For the text-containing cell, return its midpoint in [x, y] coordinate format. 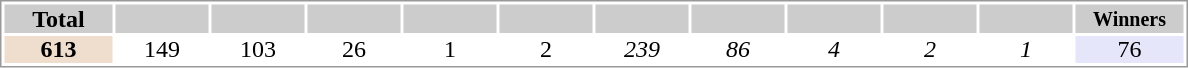
86 [738, 50]
26 [354, 50]
4 [834, 50]
Total [58, 18]
103 [258, 50]
76 [1130, 50]
Winners [1130, 18]
613 [58, 50]
239 [642, 50]
149 [162, 50]
